For the text-containing cell, return its midpoint in [x, y] coordinate format. 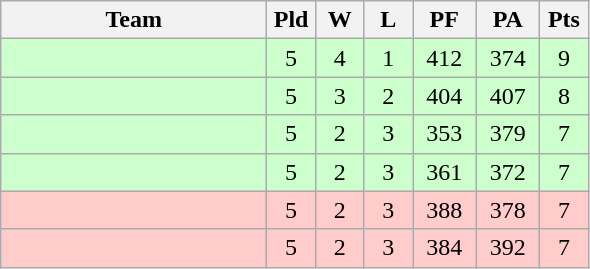
L [388, 20]
353 [444, 134]
412 [444, 58]
8 [564, 96]
407 [508, 96]
Pld [292, 20]
374 [508, 58]
PA [508, 20]
388 [444, 210]
PF [444, 20]
379 [508, 134]
4 [340, 58]
Team [134, 20]
1 [388, 58]
361 [444, 172]
9 [564, 58]
384 [444, 248]
378 [508, 210]
372 [508, 172]
Pts [564, 20]
404 [444, 96]
W [340, 20]
392 [508, 248]
